Search for the cell housing the specified text and yield its [x, y] center coordinate. 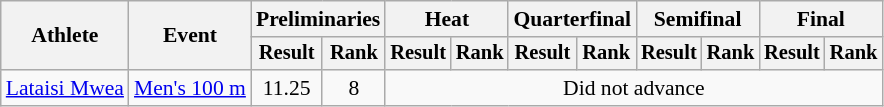
11.25 [287, 88]
8 [354, 88]
Event [190, 36]
Athlete [65, 36]
Lataisi Mwea [65, 88]
Did not advance [634, 88]
Heat [446, 19]
Final [820, 19]
Semifinal [698, 19]
Quarterfinal [572, 19]
Preliminaries [318, 19]
Men's 100 m [190, 88]
